From the cell containing the given text, extract its center point as [X, Y] coordinate. 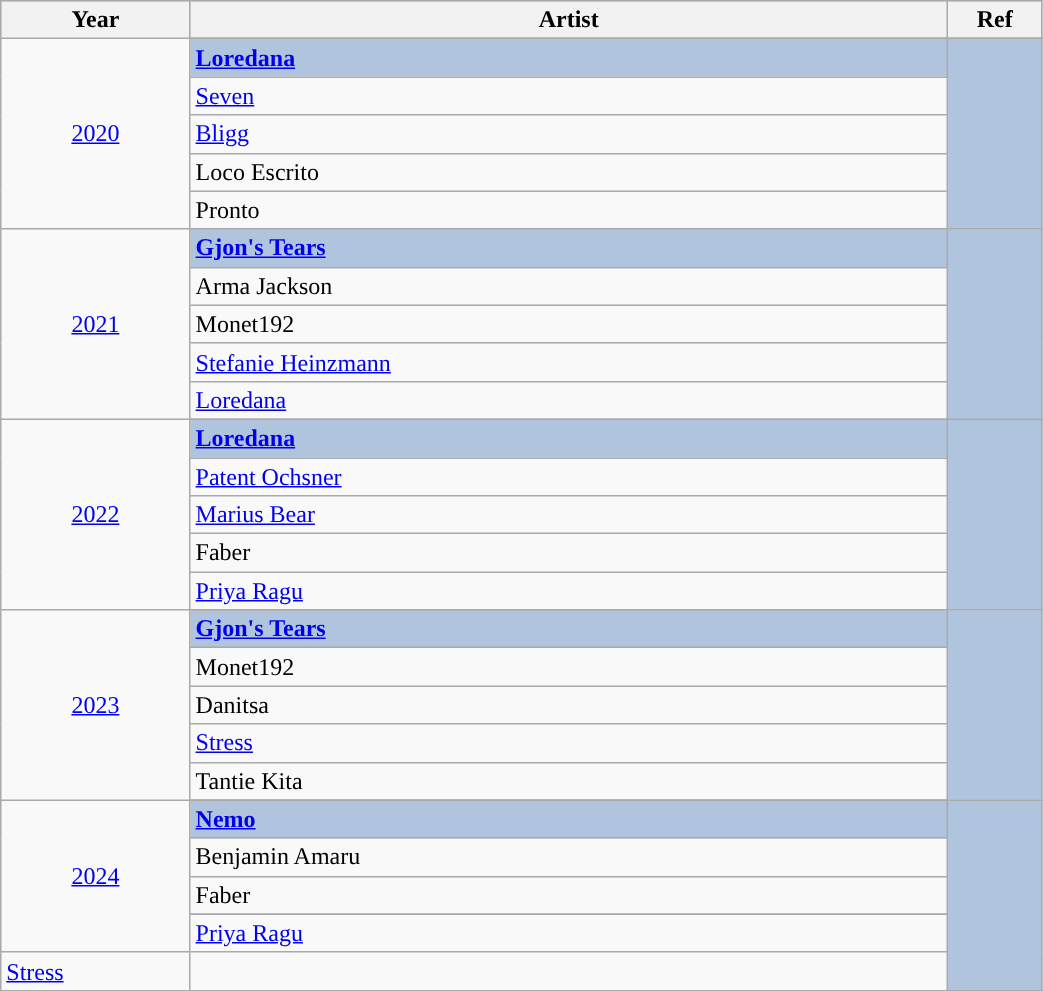
Patent Ochsner [568, 477]
Stefanie Heinzmann [568, 362]
Arma Jackson [568, 286]
Bligg [568, 134]
Nemo [568, 819]
2023 [96, 705]
Marius Bear [568, 515]
Benjamin Amaru [568, 857]
2024 [96, 876]
Loco Escrito [568, 172]
Seven [568, 96]
2021 [96, 324]
2022 [96, 514]
Danitsa [568, 705]
Ref [994, 20]
Artist [568, 20]
Year [96, 20]
Pronto [568, 210]
Tantie Kita [568, 781]
2020 [96, 134]
